For the text-containing cell, return its midpoint in (X, Y) coordinate format. 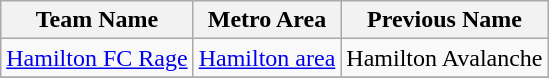
Previous Name (444, 20)
Metro Area (267, 20)
Hamilton Avalanche (444, 58)
Team Name (97, 20)
Hamilton FC Rage (97, 58)
Hamilton area (267, 58)
